Output the [x, y] coordinate of the center of the cell containing the given text.  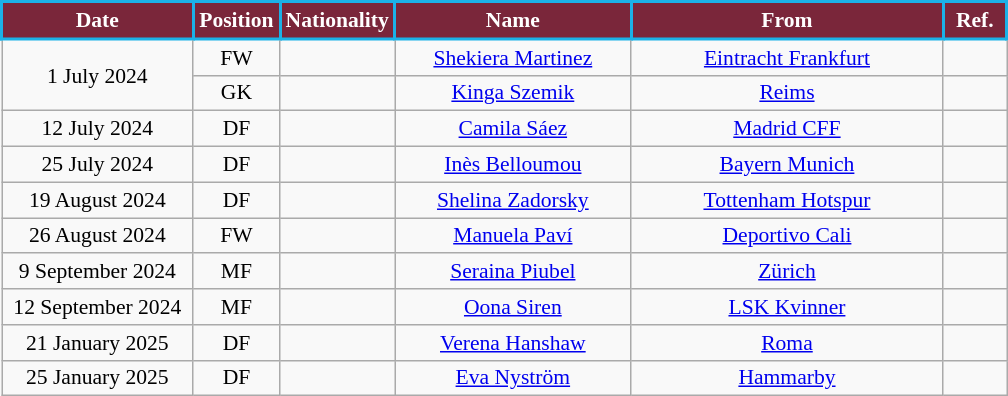
21 January 2025 [98, 343]
Ref. [975, 20]
9 September 2024 [98, 272]
Hammarby [787, 378]
Camila Sáez [514, 129]
Tottenham Hotspur [787, 200]
Kinga Szemik [514, 93]
Date [98, 20]
Position [236, 20]
26 August 2024 [98, 236]
Nationality [338, 20]
12 September 2024 [98, 307]
Manuela Paví [514, 236]
Oona Siren [514, 307]
Seraina Piubel [514, 272]
Shekiera Martinez [514, 57]
12 July 2024 [98, 129]
LSK Kvinner [787, 307]
Inès Belloumou [514, 165]
Eintracht Frankfurt [787, 57]
Verena Hanshaw [514, 343]
Shelina Zadorsky [514, 200]
From [787, 20]
Madrid CFF [787, 129]
Deportivo Cali [787, 236]
GK [236, 93]
Zürich [787, 272]
Name [514, 20]
Reims [787, 93]
Bayern Munich [787, 165]
Eva Nyström [514, 378]
Roma [787, 343]
1 July 2024 [98, 75]
19 August 2024 [98, 200]
25 January 2025 [98, 378]
25 July 2024 [98, 165]
